Return (X, Y) of the center of cell containing provided text 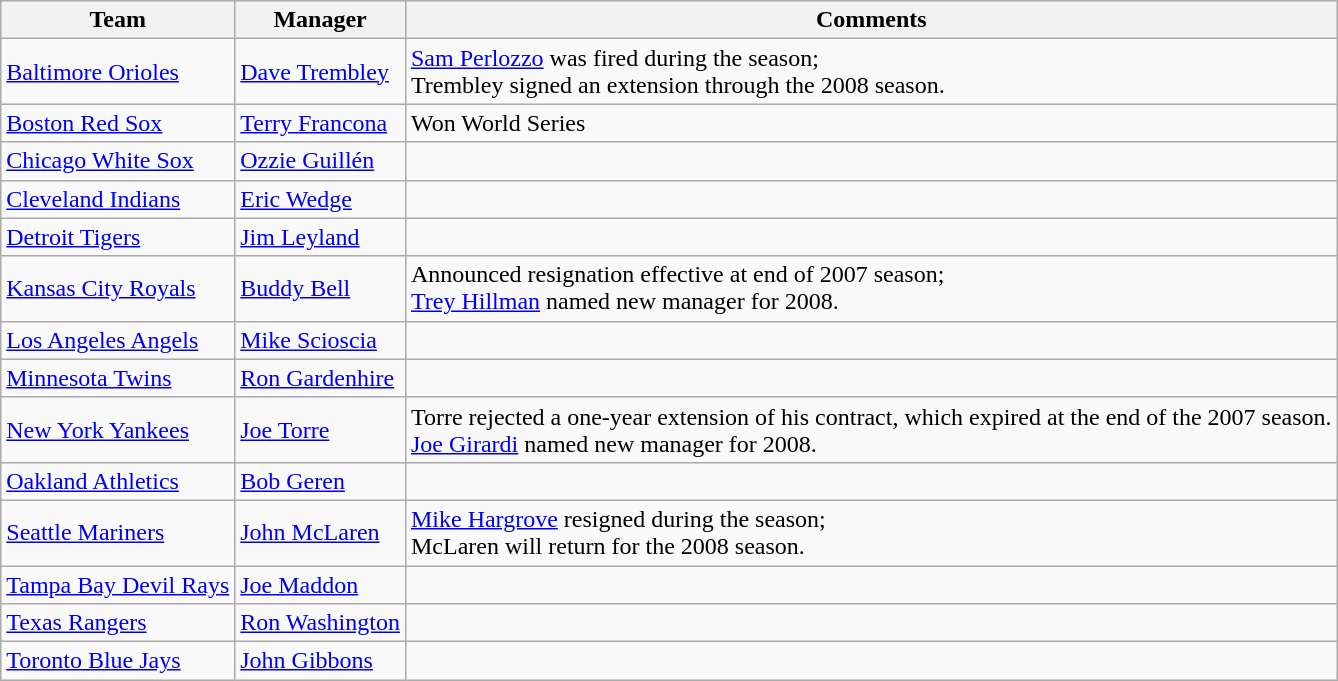
Toronto Blue Jays (118, 661)
New York Yankees (118, 430)
Ozzie Guillén (320, 161)
Dave Trembley (320, 72)
Announced resignation effective at end of 2007 season;Trey Hillman named new manager for 2008. (871, 288)
Boston Red Sox (118, 123)
Buddy Bell (320, 288)
Team (118, 20)
Cleveland Indians (118, 199)
Jim Leyland (320, 237)
Ron Washington (320, 623)
Los Angeles Angels (118, 340)
Baltimore Orioles (118, 72)
Minnesota Twins (118, 378)
Seattle Mariners (118, 532)
Oakland Athletics (118, 481)
Manager (320, 20)
Comments (871, 20)
Detroit Tigers (118, 237)
Kansas City Royals (118, 288)
Joe Maddon (320, 585)
Bob Geren (320, 481)
Tampa Bay Devil Rays (118, 585)
Chicago White Sox (118, 161)
Won World Series (871, 123)
Ron Gardenhire (320, 378)
John Gibbons (320, 661)
Joe Torre (320, 430)
John McLaren (320, 532)
Terry Francona (320, 123)
Sam Perlozzo was fired during the season;Trembley signed an extension through the 2008 season. (871, 72)
Mike Hargrove resigned during the season;McLaren will return for the 2008 season. (871, 532)
Eric Wedge (320, 199)
Mike Scioscia (320, 340)
Torre rejected a one-year extension of his contract, which expired at the end of the 2007 season.Joe Girardi named new manager for 2008. (871, 430)
Texas Rangers (118, 623)
